For the text-containing cell, return its midpoint in (x, y) coordinate format. 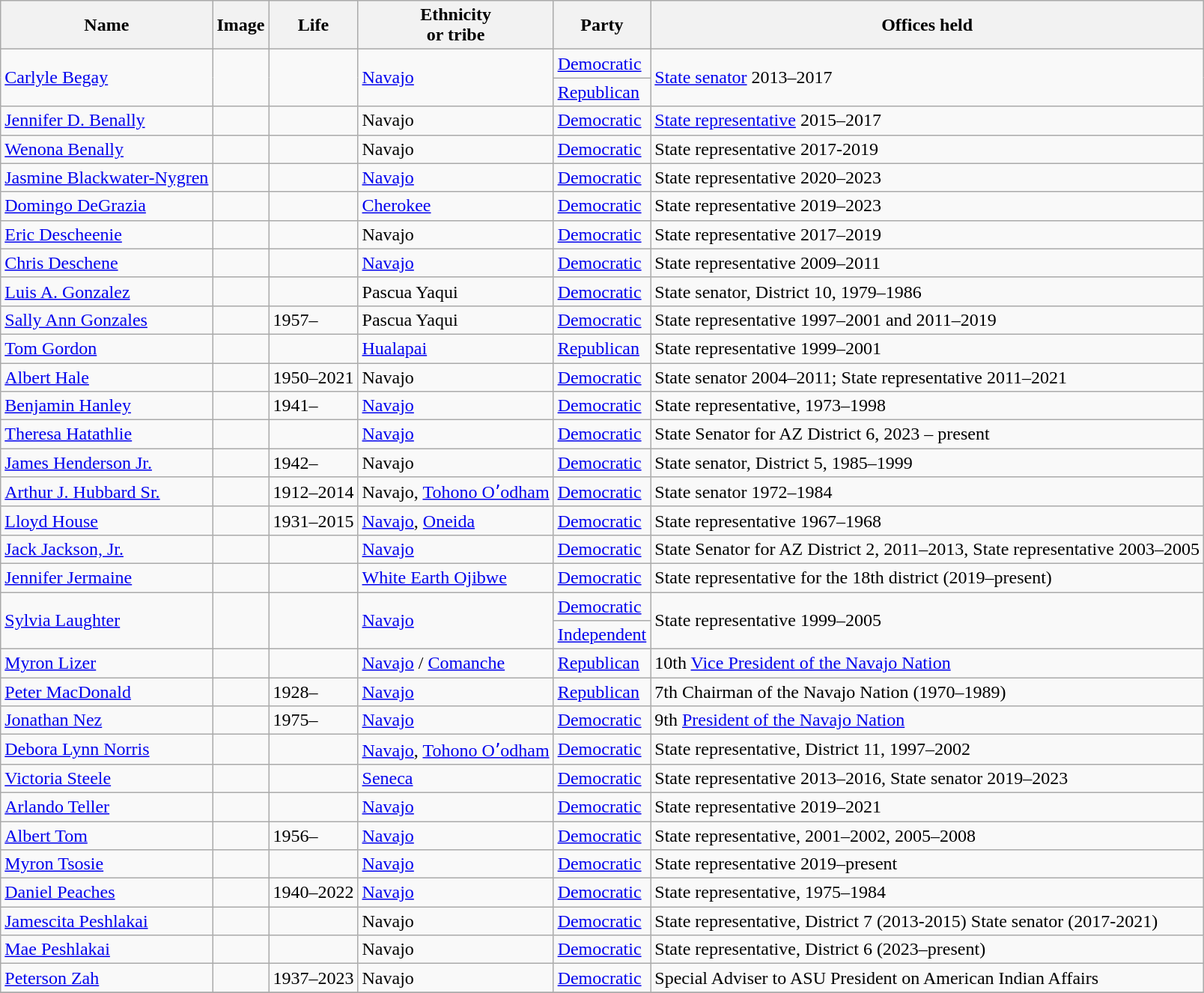
State representative 2009–2011 (927, 263)
Wenona Benally (106, 149)
1957– (313, 320)
1937–2023 (313, 978)
Name (106, 25)
State representative 2019–2021 (927, 807)
State senator 2013–2017 (927, 78)
State representative 2017-2019 (927, 149)
Jennifer D. Benally (106, 121)
1941– (313, 406)
1942– (313, 463)
Peterson Zah (106, 978)
State representative, District 7 (2013-2015) State senator (2017-2021) (927, 921)
State representative, District 6 (2023–present) (927, 950)
10th Vice President of the Navajo Nation (927, 663)
Jamescita Peshlakai (106, 921)
Offices held (927, 25)
State representative, 1975–1984 (927, 893)
1912–2014 (313, 492)
Albert Tom (106, 835)
Ethnicityor tribe (455, 25)
Peter MacDonald (106, 692)
Seneca (455, 778)
1928– (313, 692)
Theresa Hatathlie (106, 434)
State representative 2017–2019 (927, 234)
Myron Lizer (106, 663)
State Senator for AZ District 6, 2023 – present (927, 434)
State representative 1999–2005 (927, 620)
Jasmine Blackwater-Nygren (106, 177)
1950–2021 (313, 377)
Carlyle Begay (106, 78)
Sally Ann Gonzales (106, 320)
State senator, District 10, 1979–1986 (927, 291)
State representative for the 18th district (2019–present) (927, 577)
Jack Jackson, Jr. (106, 549)
Life (313, 25)
Navajo / Comanche (455, 663)
State Senator for AZ District 2, 2011–2013, State representative 2003–2005 (927, 549)
Daniel Peaches (106, 893)
State representative 2015–2017 (927, 121)
Arlando Teller (106, 807)
Chris Deschene (106, 263)
State senator, District 5, 1985–1999 (927, 463)
State representative 2019–present (927, 864)
James Henderson Jr. (106, 463)
State representative 1967–1968 (927, 520)
1931–2015 (313, 520)
Jonathan Nez (106, 720)
Party (602, 25)
Domingo DeGrazia (106, 206)
White Earth Ojibwe (455, 577)
Sylvia Laughter (106, 620)
Special Adviser to ASU President on American Indian Affairs (927, 978)
Mae Peshlakai (106, 950)
1956– (313, 835)
State representative 1997–2001 and 2011–2019 (927, 320)
State representative, District 11, 1997–2002 (927, 750)
Myron Tsosie (106, 864)
State representative, 2001–2002, 2005–2008 (927, 835)
Debora Lynn Norris (106, 750)
Independent (602, 635)
State representative 2020–2023 (927, 177)
1940–2022 (313, 893)
State representative 1999–2001 (927, 348)
State senator 1972–1984 (927, 492)
7th Chairman of the Navajo Nation (1970–1989) (927, 692)
Navajo, Oneida (455, 520)
State representative 2013–2016, State senator 2019–2023 (927, 778)
Lloyd House (106, 520)
9th President of the Navajo Nation (927, 720)
Eric Descheenie (106, 234)
Victoria Steele (106, 778)
Cherokee (455, 206)
Luis A. Gonzalez (106, 291)
State representative 2019–2023 (927, 206)
Benjamin Hanley (106, 406)
Jennifer Jermaine (106, 577)
State senator 2004–2011; State representative 2011–2021 (927, 377)
State representative, 1973–1998 (927, 406)
Arthur J. Hubbard Sr. (106, 492)
1975– (313, 720)
Hualapai (455, 348)
Tom Gordon (106, 348)
Albert Hale (106, 377)
Image (241, 25)
